Provide the (x, y) coordinate of the cell's center where the given text is located.  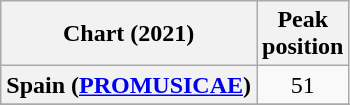
Spain (PROMUSICAE) (129, 85)
Chart (2021) (129, 34)
51 (303, 85)
Peakposition (303, 34)
